From the cell containing the given text, extract its center point as (x, y) coordinate. 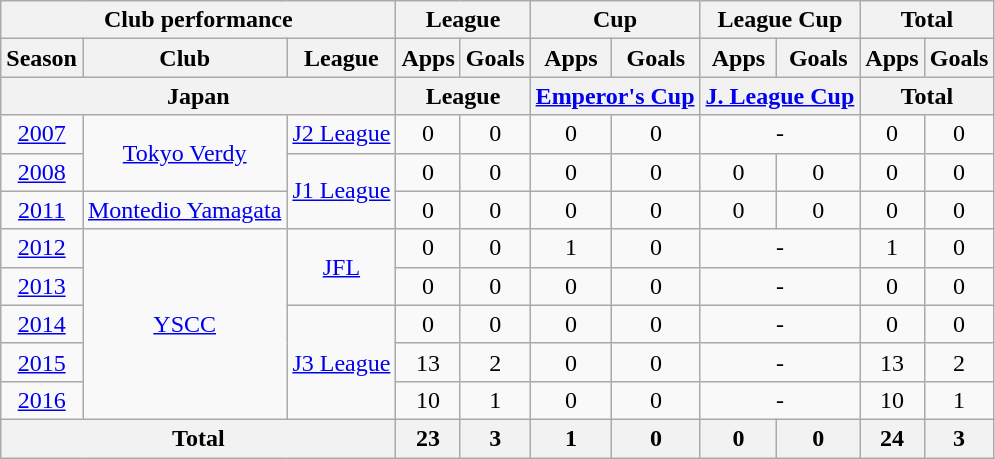
YSCC (184, 324)
Club performance (198, 20)
J2 League (342, 134)
2007 (42, 134)
23 (428, 438)
2014 (42, 324)
Montedio Yamagata (184, 210)
JFL (342, 267)
Emperor's Cup (615, 96)
J. League Cup (780, 96)
Japan (198, 96)
24 (892, 438)
2011 (42, 210)
2012 (42, 248)
J1 League (342, 191)
2013 (42, 286)
2015 (42, 362)
Season (42, 58)
Club (184, 58)
League Cup (780, 20)
2016 (42, 400)
2008 (42, 172)
Tokyo Verdy (184, 153)
J3 League (342, 362)
Cup (615, 20)
